Provide the (X, Y) coordinate of the cell's center where the given text is located.  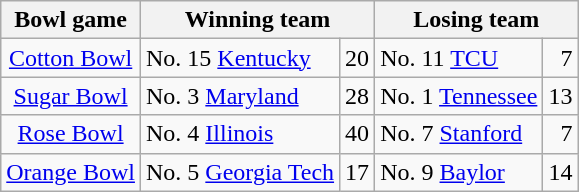
No. 15 Kentucky (240, 58)
40 (358, 134)
No. 1 Tennessee (459, 96)
17 (358, 172)
28 (358, 96)
No. 7 Stanford (459, 134)
No. 4 Illinois (240, 134)
14 (560, 172)
No. 11 TCU (459, 58)
20 (358, 58)
13 (560, 96)
Bowl game (71, 20)
Orange Bowl (71, 172)
Rose Bowl (71, 134)
No. 9 Baylor (459, 172)
No. 3 Maryland (240, 96)
No. 5 Georgia Tech (240, 172)
Cotton Bowl (71, 58)
Losing team (476, 20)
Sugar Bowl (71, 96)
Winning team (257, 20)
